Find where the given text appears and provide that cell's center as (x, y) coordinate. 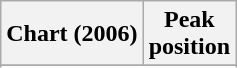
Chart (2006) (72, 34)
Peakposition (189, 34)
